Detect which cell encompasses the target text, then output its (x, y) center coordinate. 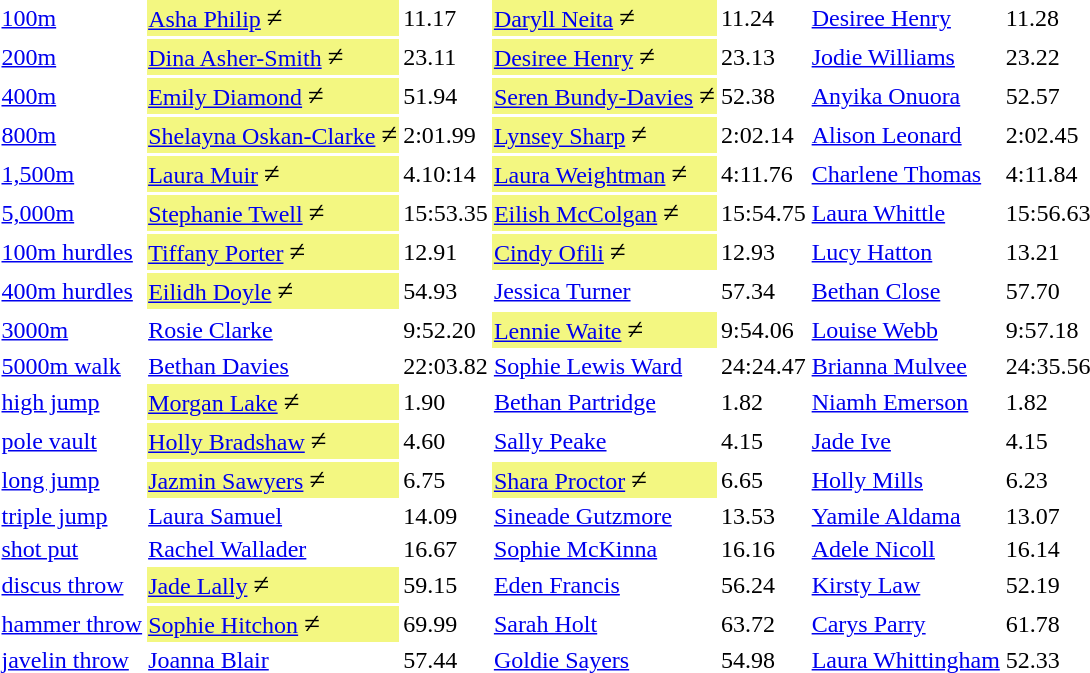
54.93 (446, 291)
11.17 (446, 18)
Eden Francis (604, 585)
high jump (72, 402)
Alison Leonard (906, 135)
Laura Whittle (906, 213)
3000m (72, 330)
Kirsty Law (906, 585)
1.90 (446, 402)
14.09 (446, 516)
Lucy Hatton (906, 252)
Seren Bundy-Davies ≠ (604, 96)
Holly Bradshaw ≠ (273, 441)
16.16 (763, 549)
Jade Ive (906, 441)
23.11 (446, 57)
Shelayna Oskan-Clarke ≠ (273, 135)
Carys Parry (906, 624)
4:11.76 (763, 174)
2:02.14 (763, 135)
800m (72, 135)
4.60 (446, 441)
Sarah Holt (604, 624)
12.91 (446, 252)
6.65 (763, 480)
Lennie Waite ≠ (604, 330)
4.15 (763, 441)
Adele Nicoll (906, 549)
long jump (72, 480)
Asha Philip ≠ (273, 18)
Brianna Mulvee (906, 366)
5000m walk (72, 366)
12.93 (763, 252)
Louise Webb (906, 330)
200m (72, 57)
Charlene Thomas (906, 174)
Sally Peake (604, 441)
Desiree Henry ≠ (604, 57)
Anyika Onuora (906, 96)
Jodie Williams (906, 57)
Niamh Emerson (906, 402)
100m hurdles (72, 252)
15:53.35 (446, 213)
Shara Proctor ≠ (604, 480)
Sophie McKinna (604, 549)
69.99 (446, 624)
Eilidh Doyle ≠ (273, 291)
Rachel Wallader (273, 549)
400m hurdles (72, 291)
Sophie Lewis Ward (604, 366)
13.53 (763, 516)
Laura Samuel (273, 516)
discus throw (72, 585)
shot put (72, 549)
Tiffany Porter ≠ (273, 252)
pole vault (72, 441)
Emily Diamond ≠ (273, 96)
Jade Lally ≠ (273, 585)
59.15 (446, 585)
Bethan Davies (273, 366)
Sineade Gutzmore (604, 516)
400m (72, 96)
triple jump (72, 516)
23.13 (763, 57)
Eilish McColgan ≠ (604, 213)
100m (72, 18)
Bethan Close (906, 291)
Holly Mills (906, 480)
Morgan Lake ≠ (273, 402)
Bethan Partridge (604, 402)
1.82 (763, 402)
Stephanie Twell ≠ (273, 213)
57.34 (763, 291)
1,500m (72, 174)
11.24 (763, 18)
Desiree Henry (906, 18)
Yamile Aldama (906, 516)
56.24 (763, 585)
9:54.06 (763, 330)
Dina Asher-Smith ≠ (273, 57)
2:01.99 (446, 135)
Sophie Hitchon ≠ (273, 624)
5,000m (72, 213)
16.67 (446, 549)
Jazmin Sawyers ≠ (273, 480)
51.94 (446, 96)
Cindy Ofili ≠ (604, 252)
Lynsey Sharp ≠ (604, 135)
6.75 (446, 480)
9:52.20 (446, 330)
24:24.47 (763, 366)
Laura Muir ≠ (273, 174)
Jessica Turner (604, 291)
15:54.75 (763, 213)
52.38 (763, 96)
hammer throw (72, 624)
63.72 (763, 624)
Laura Weightman ≠ (604, 174)
Rosie Clarke (273, 330)
Daryll Neita ≠ (604, 18)
4.10:14 (446, 174)
22:03.82 (446, 366)
